Detect which cell encompasses the target text, then output its (X, Y) center coordinate. 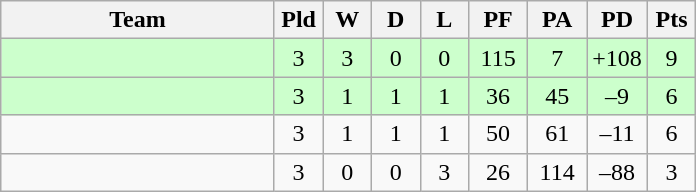
114 (558, 172)
45 (558, 96)
115 (498, 58)
PF (498, 20)
–9 (618, 96)
7 (558, 58)
–11 (618, 134)
61 (558, 134)
Pts (672, 20)
36 (498, 96)
W (348, 20)
Team (138, 20)
L (444, 20)
9 (672, 58)
D (396, 20)
PD (618, 20)
Pld (298, 20)
50 (498, 134)
–88 (618, 172)
PA (558, 20)
+108 (618, 58)
26 (498, 172)
